Identify which cell holds the provided text, then report its (X, Y) central coordinate. 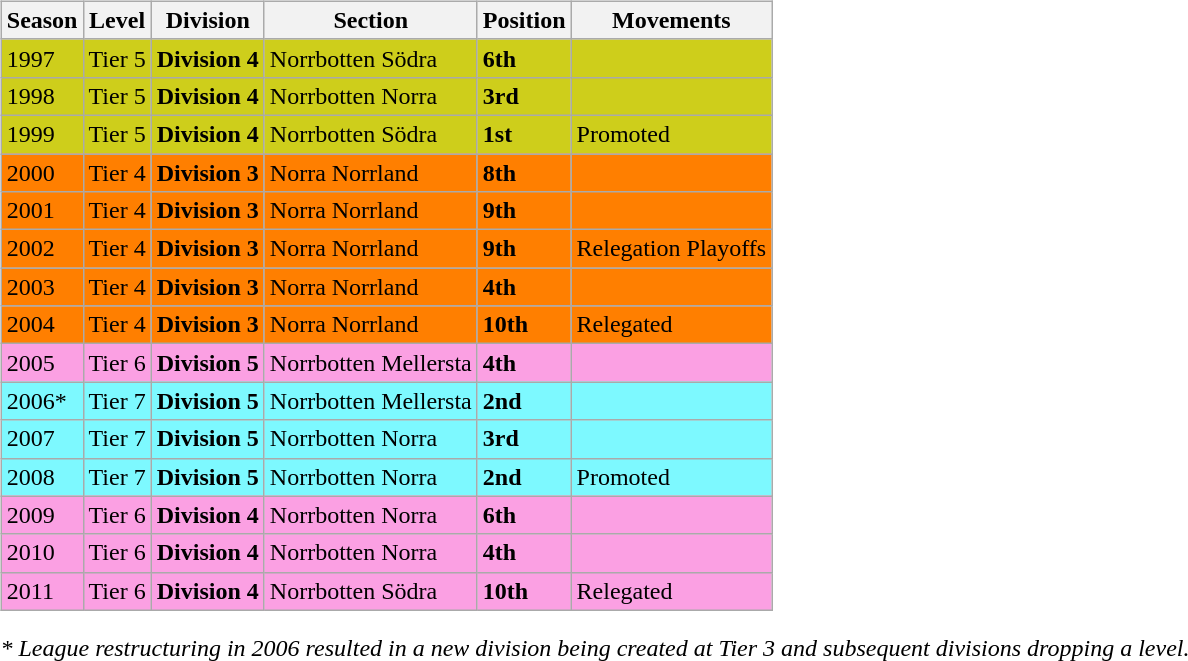
1997 (42, 58)
2000 (42, 173)
2001 (42, 211)
2003 (42, 287)
2002 (42, 249)
2006* (42, 401)
1999 (42, 134)
2005 (42, 363)
2007 (42, 439)
2009 (42, 515)
Position (524, 20)
Season (42, 20)
1st (524, 134)
2004 (42, 325)
Section (370, 20)
Level (117, 20)
2008 (42, 477)
8th (524, 173)
2011 (42, 591)
Division (208, 20)
1998 (42, 96)
Relegation Playoffs (672, 249)
2010 (42, 553)
Movements (672, 20)
